Return the (x, y) coordinate for the center point of the cell that contains the specified text.  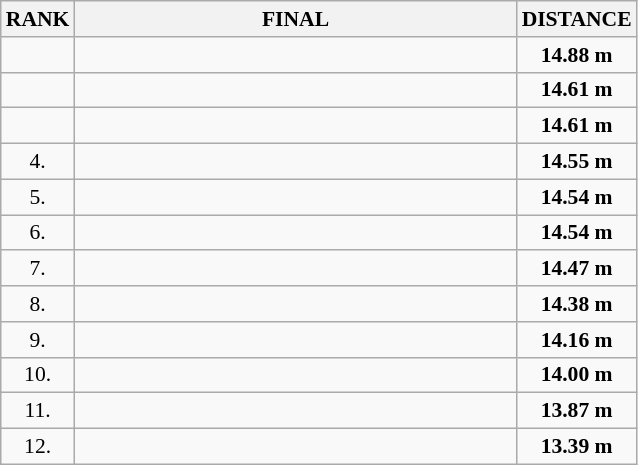
7. (38, 269)
6. (38, 233)
14.00 m (577, 375)
10. (38, 375)
5. (38, 197)
13.87 m (577, 411)
14.55 m (577, 162)
DISTANCE (577, 19)
14.47 m (577, 269)
14.16 m (577, 340)
4. (38, 162)
12. (38, 447)
13.39 m (577, 447)
9. (38, 340)
8. (38, 304)
RANK (38, 19)
14.38 m (577, 304)
11. (38, 411)
14.88 m (577, 55)
FINAL (295, 19)
